Detect which cell encompasses the target text, then output its [X, Y] center coordinate. 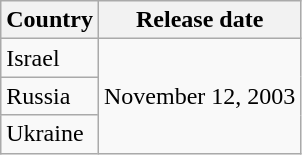
Country [50, 20]
Russia [50, 96]
Ukraine [50, 134]
November 12, 2003 [199, 96]
Release date [199, 20]
Israel [50, 58]
